Provide the (X, Y) coordinate of the cell's center where the given text is located.  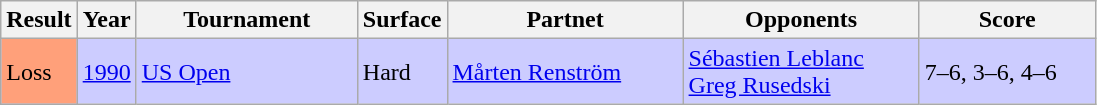
Sébastien Leblanc Greg Rusedski (801, 72)
Partnet (565, 20)
Hard (402, 72)
Opponents (801, 20)
Loss (39, 72)
Year (106, 20)
Tournament (246, 20)
1990 (106, 72)
Result (39, 20)
US Open (246, 72)
Score (1007, 20)
Mårten Renström (565, 72)
7–6, 3–6, 4–6 (1007, 72)
Surface (402, 20)
